For the text-containing cell, return its midpoint in [x, y] coordinate format. 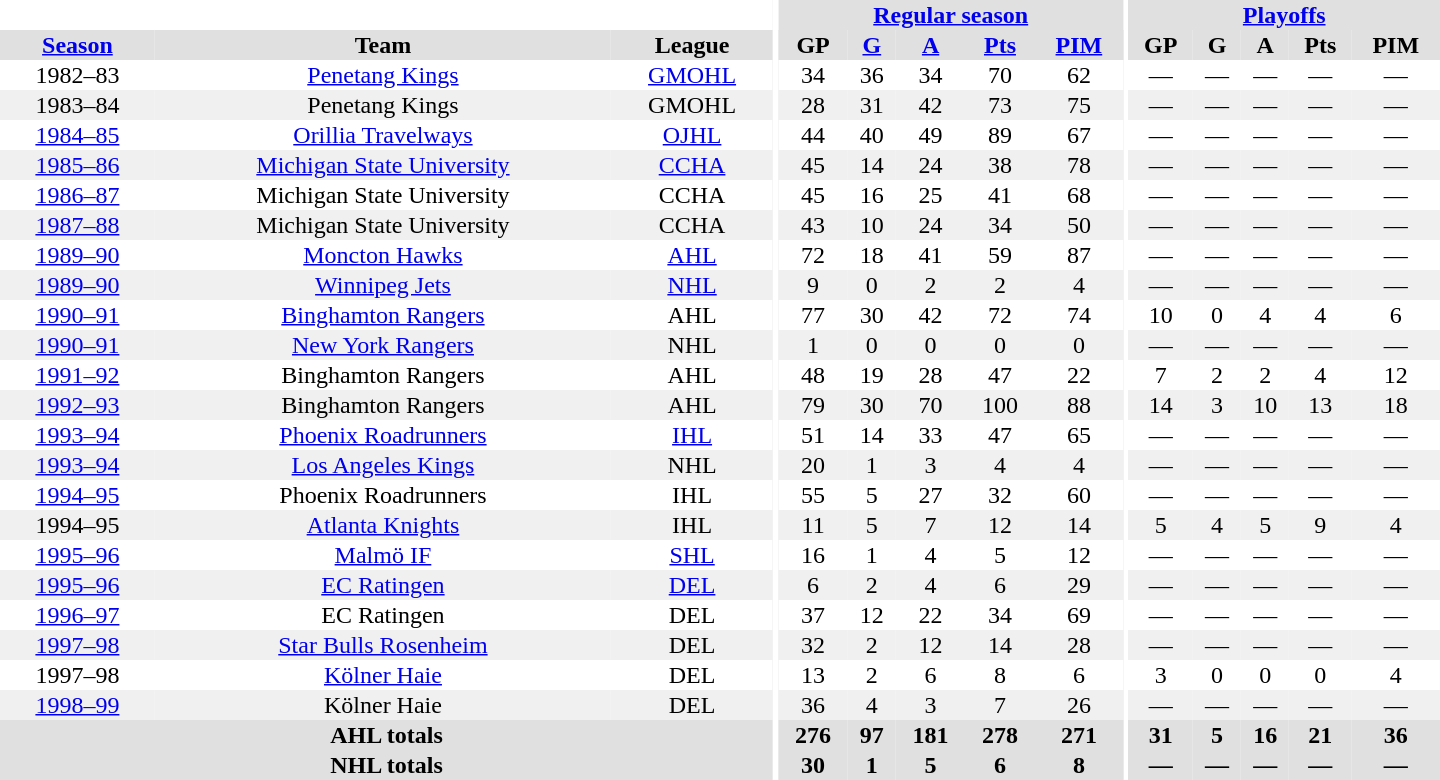
Atlanta Knights [383, 525]
55 [812, 495]
SHL [692, 555]
League [692, 45]
Winnipeg Jets [383, 285]
79 [812, 405]
OJHL [692, 135]
1987–88 [78, 225]
38 [1000, 165]
68 [1079, 195]
Playoffs [1284, 15]
73 [1000, 105]
77 [812, 315]
Orillia Travelways [383, 135]
29 [1079, 585]
1982–83 [78, 75]
1986–87 [78, 195]
48 [812, 375]
33 [930, 435]
NHL totals [386, 765]
78 [1079, 165]
27 [930, 495]
19 [872, 375]
37 [812, 615]
87 [1079, 255]
Season [78, 45]
276 [812, 735]
88 [1079, 405]
Star Bulls Rosenheim [383, 645]
278 [1000, 735]
74 [1079, 315]
11 [812, 525]
40 [872, 135]
20 [812, 465]
51 [812, 435]
60 [1079, 495]
67 [1079, 135]
Moncton Hawks [383, 255]
100 [1000, 405]
97 [872, 735]
59 [1000, 255]
Malmö IF [383, 555]
50 [1079, 225]
1984–85 [78, 135]
62 [1079, 75]
65 [1079, 435]
181 [930, 735]
271 [1079, 735]
1992–93 [78, 405]
69 [1079, 615]
Regular season [950, 15]
Team [383, 45]
21 [1320, 735]
Los Angeles Kings [383, 465]
1985–86 [78, 165]
44 [812, 135]
43 [812, 225]
25 [930, 195]
26 [1079, 705]
49 [930, 135]
1991–92 [78, 375]
AHL totals [386, 735]
New York Rangers [383, 345]
1996–97 [78, 615]
1998–99 [78, 705]
1983–84 [78, 105]
89 [1000, 135]
75 [1079, 105]
